From the cell containing the given text, extract its center point as [X, Y] coordinate. 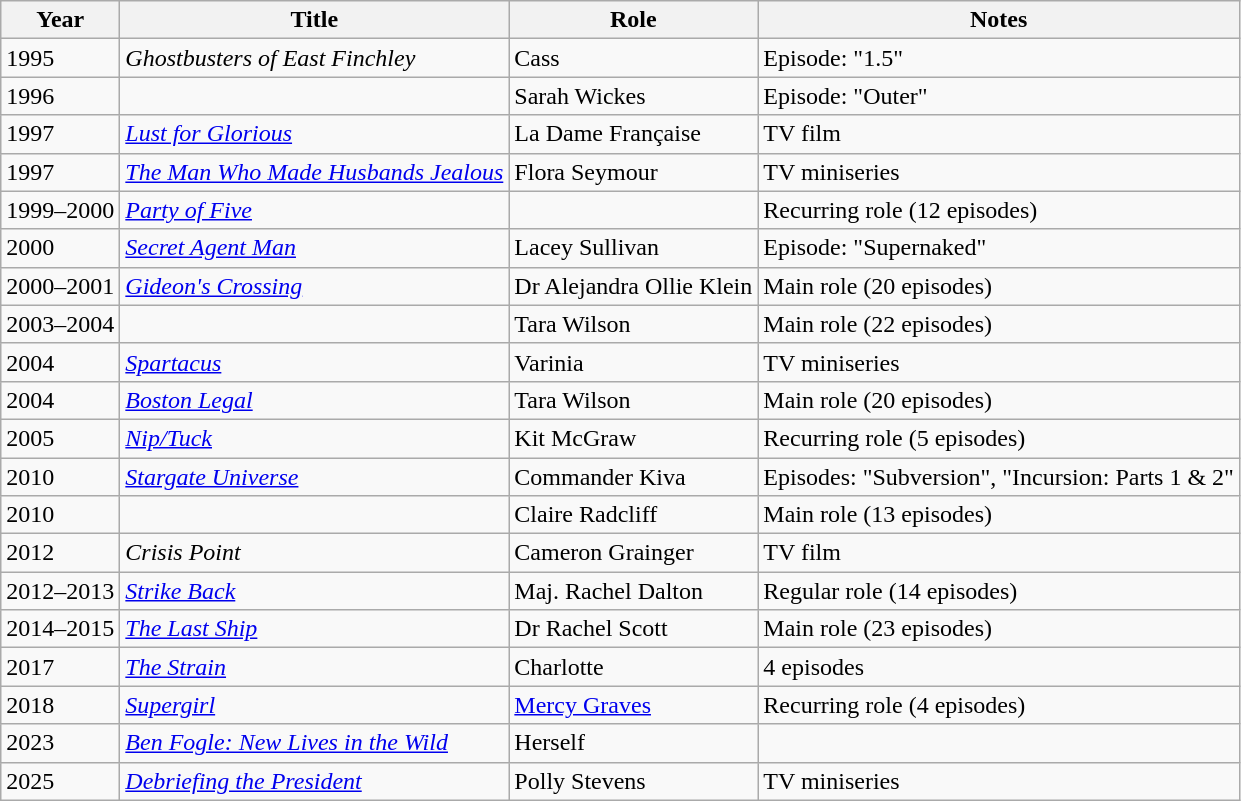
4 episodes [999, 667]
Maj. Rachel Dalton [634, 591]
Secret Agent Man [314, 248]
2003–2004 [60, 324]
Party of Five [314, 210]
Debriefing the President [314, 781]
Crisis Point [314, 553]
Notes [999, 20]
Episodes: "Subversion", "Incursion: Parts 1 & 2" [999, 477]
2017 [60, 667]
Episode: "1.5" [999, 58]
La Dame Française [634, 134]
Dr Alejandra Ollie Klein [634, 286]
Title [314, 20]
Commander Kiva [634, 477]
1999–2000 [60, 210]
Ben Fogle: New Lives in the Wild [314, 743]
Mercy Graves [634, 705]
Cameron Grainger [634, 553]
Kit McGraw [634, 438]
Lust for Glorious [314, 134]
Supergirl [314, 705]
Spartacus [314, 362]
Varinia [634, 362]
Regular role (14 episodes) [999, 591]
Boston Legal [314, 400]
2012 [60, 553]
Main role (22 episodes) [999, 324]
Charlotte [634, 667]
The Strain [314, 667]
2005 [60, 438]
1995 [60, 58]
The Last Ship [314, 629]
Main role (23 episodes) [999, 629]
Ghostbusters of East Finchley [314, 58]
Nip/Tuck [314, 438]
2014–2015 [60, 629]
Polly Stevens [634, 781]
Role [634, 20]
1996 [60, 96]
2018 [60, 705]
Gideon's Crossing [314, 286]
Sarah Wickes [634, 96]
Recurring role (5 episodes) [999, 438]
The Man Who Made Husbands Jealous [314, 172]
2000 [60, 248]
Flora Seymour [634, 172]
Cass [634, 58]
Strike Back [314, 591]
2023 [60, 743]
Year [60, 20]
Main role (13 episodes) [999, 515]
Stargate Universe [314, 477]
Recurring role (12 episodes) [999, 210]
2025 [60, 781]
Dr Rachel Scott [634, 629]
Episode: "Supernaked" [999, 248]
Claire Radcliff [634, 515]
Lacey Sullivan [634, 248]
Episode: "Outer" [999, 96]
Herself [634, 743]
2012–2013 [60, 591]
Recurring role (4 episodes) [999, 705]
2000–2001 [60, 286]
